Return [X, Y] of the center of cell containing provided text 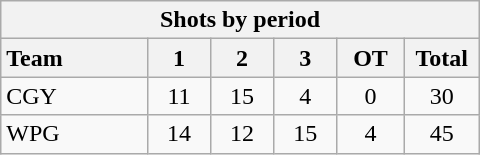
WPG [74, 134]
1 [178, 58]
3 [306, 58]
OT [371, 58]
45 [442, 134]
2 [242, 58]
Total [442, 58]
30 [442, 96]
Shots by period [240, 20]
CGY [74, 96]
Team [74, 58]
12 [242, 134]
14 [178, 134]
0 [371, 96]
11 [178, 96]
